From the cell containing the given text, extract its center point as [X, Y] coordinate. 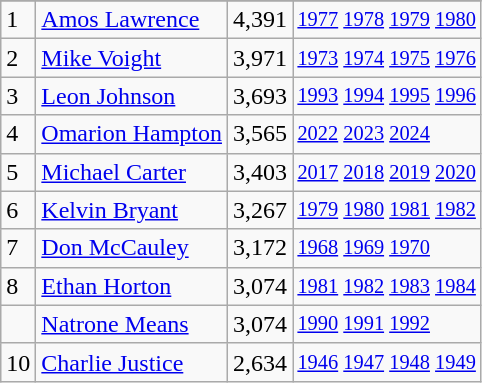
8 [18, 286]
Don McCauley [132, 248]
2017 2018 2019 2020 [387, 172]
4 [18, 134]
3,267 [260, 210]
1990 1991 1992 [387, 324]
1979 1980 1981 1982 [387, 210]
Amos Lawrence [132, 20]
6 [18, 210]
7 [18, 248]
Omarion Hampton [132, 134]
Mike Voight [132, 58]
1973 1974 1975 1976 [387, 58]
3,403 [260, 172]
1946 1947 1948 1949 [387, 362]
5 [18, 172]
Leon Johnson [132, 96]
Kelvin Bryant [132, 210]
Charlie Justice [132, 362]
1968 1969 1970 [387, 248]
10 [18, 362]
1977 1978 1979 1980 [387, 20]
Natrone Means [132, 324]
2 [18, 58]
3,565 [260, 134]
3,693 [260, 96]
2,634 [260, 362]
3,172 [260, 248]
3,971 [260, 58]
1981 1982 1983 1984 [387, 286]
1993 1994 1995 1996 [387, 96]
4,391 [260, 20]
3 [18, 96]
1 [18, 20]
Ethan Horton [132, 286]
Michael Carter [132, 172]
2022 2023 2024 [387, 134]
